Pinpoint the cell where the given text exists, returning its (x, y) midpoint coordinate. 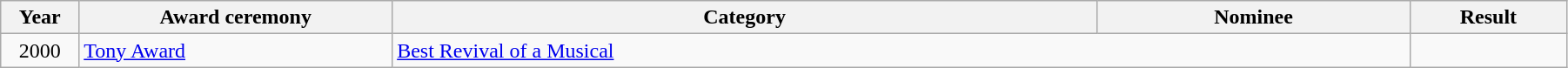
2000 (40, 51)
Tony Award (236, 51)
Nominee (1254, 17)
Category (745, 17)
Best Revival of a Musical (901, 51)
Award ceremony (236, 17)
Year (40, 17)
Result (1488, 17)
